Locate the cell with the specified text and output its [X, Y] center coordinate. 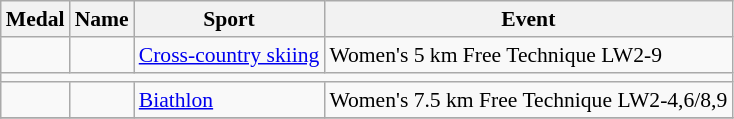
Name [102, 19]
Biathlon [230, 101]
Women's 5 km Free Technique LW2-9 [528, 55]
Cross-country skiing [230, 55]
Medal [36, 19]
Sport [230, 19]
Women's 7.5 km Free Technique LW2-4,6/8,9 [528, 101]
Event [528, 19]
